Detect which cell encompasses the target text, then output its (X, Y) center coordinate. 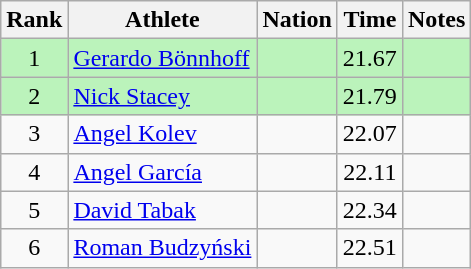
Angel García (162, 172)
21.67 (370, 58)
Gerardo Bönnhoff (162, 58)
2 (34, 96)
Notes (436, 20)
6 (34, 248)
Angel Kolev (162, 134)
21.79 (370, 96)
4 (34, 172)
Rank (34, 20)
3 (34, 134)
22.11 (370, 172)
Nation (297, 20)
Roman Budzyński (162, 248)
22.07 (370, 134)
David Tabak (162, 210)
5 (34, 210)
Athlete (162, 20)
22.51 (370, 248)
Nick Stacey (162, 96)
Time (370, 20)
22.34 (370, 210)
1 (34, 58)
